Determine the (x, y) coordinate at the center of the cell enclosing the given text.  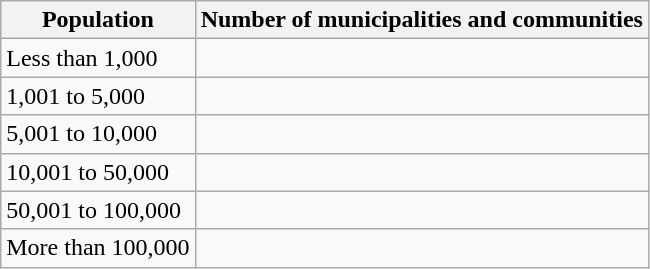
5,001 to 10,000 (98, 134)
50,001 to 100,000 (98, 210)
1,001 to 5,000 (98, 96)
10,001 to 50,000 (98, 172)
Number of municipalities and communities (422, 20)
More than 100,000 (98, 248)
Population (98, 20)
Less than 1,000 (98, 58)
